Locate the cell with the specified text and output its (X, Y) center coordinate. 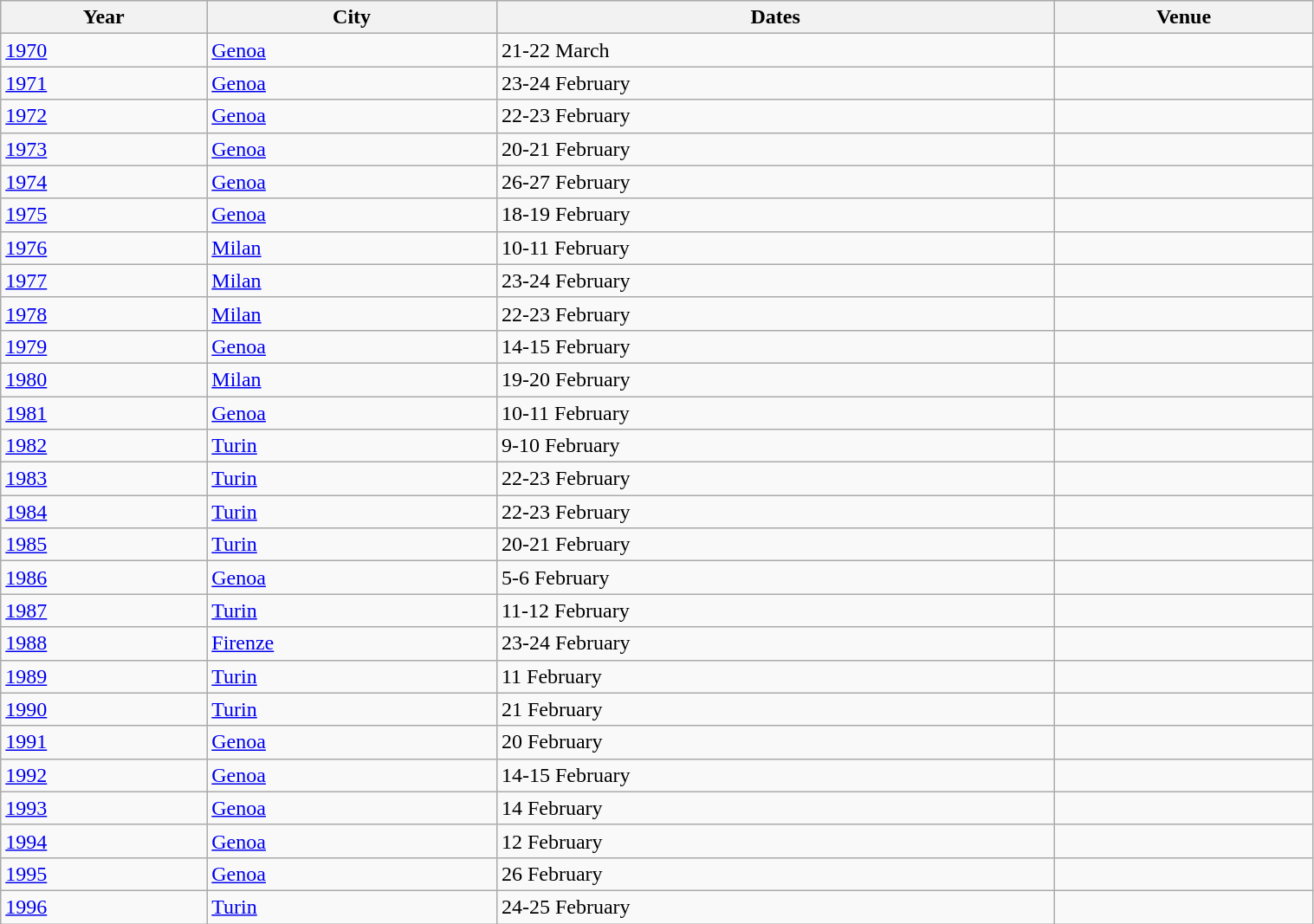
1986 (104, 578)
1984 (104, 512)
21-22 March (775, 50)
1990 (104, 709)
1991 (104, 742)
1995 (104, 874)
5-6 February (775, 578)
1979 (104, 346)
1996 (104, 907)
1973 (104, 149)
12 February (775, 841)
1976 (104, 248)
1983 (104, 479)
City (352, 17)
Year (104, 17)
21 February (775, 709)
Dates (775, 17)
1993 (104, 808)
14 February (775, 808)
1970 (104, 50)
1985 (104, 545)
1977 (104, 281)
1992 (104, 775)
9-10 February (775, 446)
18-19 February (775, 215)
1975 (104, 215)
Venue (1183, 17)
20 February (775, 742)
11 February (775, 676)
1987 (104, 611)
1980 (104, 379)
Firenze (352, 643)
1994 (104, 841)
24-25 February (775, 907)
1971 (104, 83)
1989 (104, 676)
1988 (104, 643)
19-20 February (775, 379)
1972 (104, 116)
11-12 February (775, 611)
1974 (104, 182)
1982 (104, 446)
26 February (775, 874)
1981 (104, 413)
26-27 February (775, 182)
1978 (104, 313)
